Output the (X, Y) coordinate of the center of the cell containing the given text.  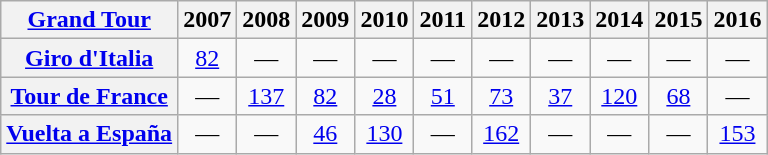
Grand Tour (90, 20)
130 (384, 134)
Vuelta a España (90, 134)
137 (266, 96)
2010 (384, 20)
28 (384, 96)
73 (502, 96)
120 (620, 96)
Tour de France (90, 96)
2014 (620, 20)
2008 (266, 20)
2016 (738, 20)
Giro d'Italia (90, 58)
46 (326, 134)
153 (738, 134)
2011 (443, 20)
68 (678, 96)
2007 (208, 20)
162 (502, 134)
2009 (326, 20)
2015 (678, 20)
2012 (502, 20)
51 (443, 96)
2013 (560, 20)
37 (560, 96)
